Capture the cell that displays the provided text and extract its [x, y] central coordinate. 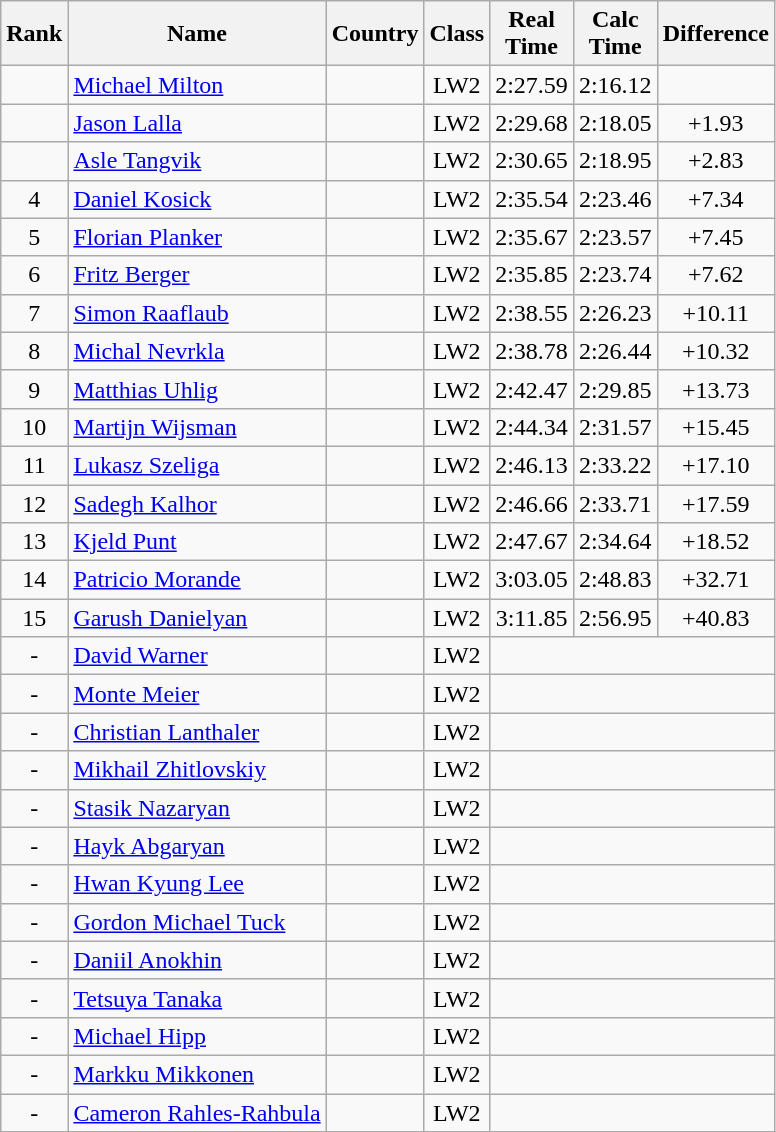
6 [34, 275]
+40.83 [716, 618]
10 [34, 427]
Martijn Wijsman [197, 427]
Daniel Kosick [197, 199]
2:35.54 [532, 199]
Florian Planker [197, 237]
+7.45 [716, 237]
Michael Milton [197, 85]
2:23.46 [615, 199]
2:33.22 [615, 465]
Michal Nevrkla [197, 351]
+13.73 [716, 389]
Difference [716, 34]
Country [375, 34]
+10.11 [716, 313]
Garush Danielyan [197, 618]
2:46.66 [532, 503]
Class [457, 34]
2:33.71 [615, 503]
2:23.74 [615, 275]
3:11.85 [532, 618]
+7.34 [716, 199]
Rank [34, 34]
2:18.05 [615, 123]
David Warner [197, 656]
Patricio Morande [197, 580]
2:23.57 [615, 237]
Matthias Uhlig [197, 389]
2:48.83 [615, 580]
2:26.44 [615, 351]
2:29.68 [532, 123]
Stasik Nazaryan [197, 808]
2:46.13 [532, 465]
14 [34, 580]
7 [34, 313]
Christian Lanthaler [197, 732]
+32.71 [716, 580]
Monte Meier [197, 694]
Mikhail Zhitlovskiy [197, 770]
2:38.78 [532, 351]
Daniil Anokhin [197, 960]
Jason Lalla [197, 123]
Markku Mikkonen [197, 1074]
Hwan Kyung Lee [197, 884]
Cameron Rahles-Rahbula [197, 1113]
11 [34, 465]
Kjeld Punt [197, 542]
2:42.47 [532, 389]
Sadegh Kalhor [197, 503]
+7.62 [716, 275]
5 [34, 237]
+1.93 [716, 123]
Tetsuya Tanaka [197, 998]
3:03.05 [532, 580]
2:30.65 [532, 161]
2:31.57 [615, 427]
CalcTime [615, 34]
Fritz Berger [197, 275]
15 [34, 618]
2:26.23 [615, 313]
+18.52 [716, 542]
Asle Tangvik [197, 161]
2:56.95 [615, 618]
RealTime [532, 34]
2:27.59 [532, 85]
Lukasz Szeliga [197, 465]
9 [34, 389]
2:35.85 [532, 275]
+2.83 [716, 161]
Hayk Abgaryan [197, 846]
2:16.12 [615, 85]
+17.10 [716, 465]
Simon Raaflaub [197, 313]
4 [34, 199]
Name [197, 34]
2:34.64 [615, 542]
12 [34, 503]
2:35.67 [532, 237]
2:18.95 [615, 161]
2:29.85 [615, 389]
+17.59 [716, 503]
Michael Hipp [197, 1036]
2:38.55 [532, 313]
13 [34, 542]
Gordon Michael Tuck [197, 922]
+15.45 [716, 427]
8 [34, 351]
2:47.67 [532, 542]
+10.32 [716, 351]
2:44.34 [532, 427]
